Locate the cell with the specified text and output its [X, Y] center coordinate. 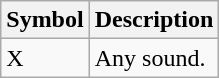
X [45, 58]
Description [154, 20]
Symbol [45, 20]
Any sound. [154, 58]
